Capture the cell that displays the provided text and extract its [x, y] central coordinate. 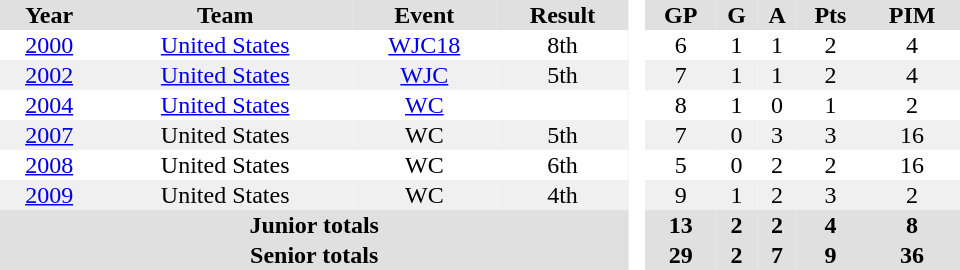
5 [681, 165]
GP [681, 15]
29 [681, 255]
6th [563, 165]
2000 [49, 45]
PIM [912, 15]
A [778, 15]
WJC18 [424, 45]
13 [681, 225]
2002 [49, 75]
2004 [49, 105]
4th [563, 195]
2008 [49, 165]
36 [912, 255]
2009 [49, 195]
Event [424, 15]
Team [225, 15]
2007 [49, 135]
WJC [424, 75]
Senior totals [314, 255]
Pts [830, 15]
Year [49, 15]
8th [563, 45]
Junior totals [314, 225]
6 [681, 45]
Result [563, 15]
G [737, 15]
